Locate the cell with the specified text and output its (x, y) center coordinate. 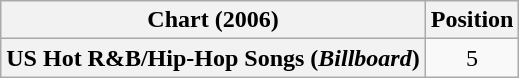
5 (472, 58)
Position (472, 20)
Chart (2006) (213, 20)
US Hot R&B/Hip-Hop Songs (Billboard) (213, 58)
